Search for the cell housing the specified text and yield its (x, y) center coordinate. 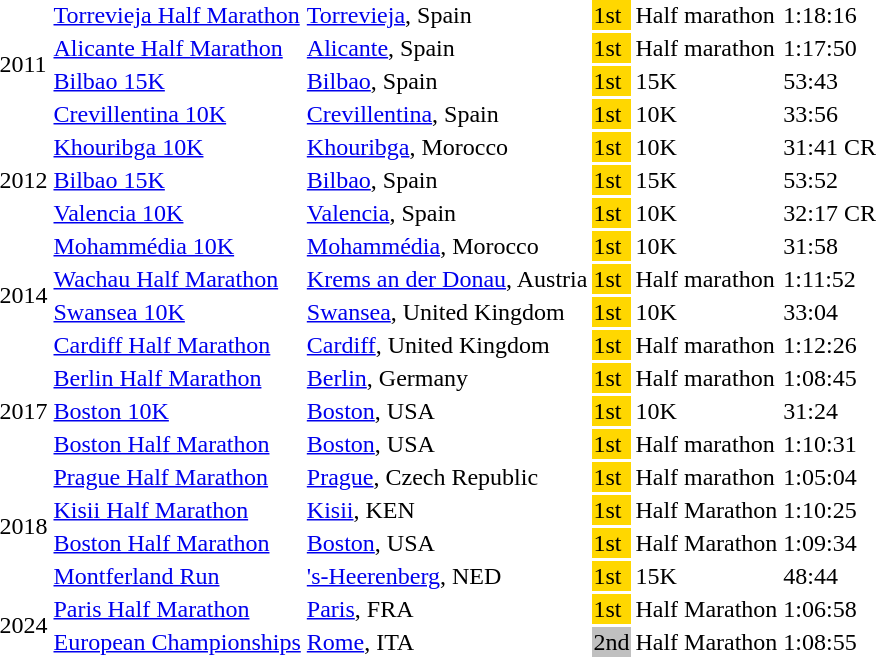
Mohammédia, Morocco (447, 246)
Mohammédia 10K (177, 246)
Boston 10K (177, 411)
European Championships (177, 642)
Berlin Half Marathon (177, 378)
Alicante, Spain (447, 48)
Cardiff Half Marathon (177, 345)
Valencia, Spain (447, 213)
Montferland Run (177, 576)
Berlin, Germany (447, 378)
's-Heerenberg, NED (447, 576)
Khouribga 10K (177, 147)
Alicante Half Marathon (177, 48)
Prague, Czech Republic (447, 477)
Swansea 10K (177, 312)
Paris Half Marathon (177, 609)
Krems an der Donau, Austria (447, 279)
Paris, FRA (447, 609)
Cardiff, United Kingdom (447, 345)
Khouribga, Morocco (447, 147)
Kisii Half Marathon (177, 510)
2nd (612, 642)
Rome, ITA (447, 642)
Valencia 10K (177, 213)
Wachau Half Marathon (177, 279)
Torrevieja, Spain (447, 15)
Crevillentina, Spain (447, 114)
Prague Half Marathon (177, 477)
Kisii, KEN (447, 510)
Torrevieja Half Marathon (177, 15)
Swansea, United Kingdom (447, 312)
Crevillentina 10K (177, 114)
